Pinpoint the cell where the given text exists, returning its (X, Y) midpoint coordinate. 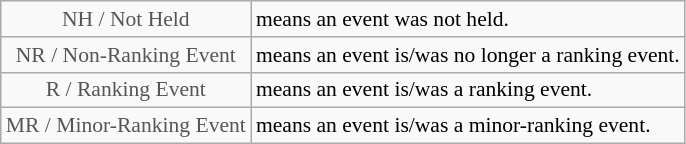
means an event was not held. (468, 19)
means an event is/was no longer a ranking event. (468, 55)
means an event is/was a minor-ranking event. (468, 126)
NH / Not Held (126, 19)
means an event is/was a ranking event. (468, 90)
MR / Minor-Ranking Event (126, 126)
R / Ranking Event (126, 90)
NR / Non-Ranking Event (126, 55)
